Identify which cell holds the provided text, then report its [x, y] central coordinate. 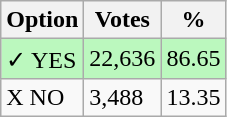
13.35 [194, 97]
86.65 [194, 59]
3,488 [122, 97]
Option [42, 20]
✓ YES [42, 59]
X NO [42, 97]
Votes [122, 20]
% [194, 20]
22,636 [122, 59]
